Scan for the cell matching the given text and deliver its (X, Y) coordinate at center. 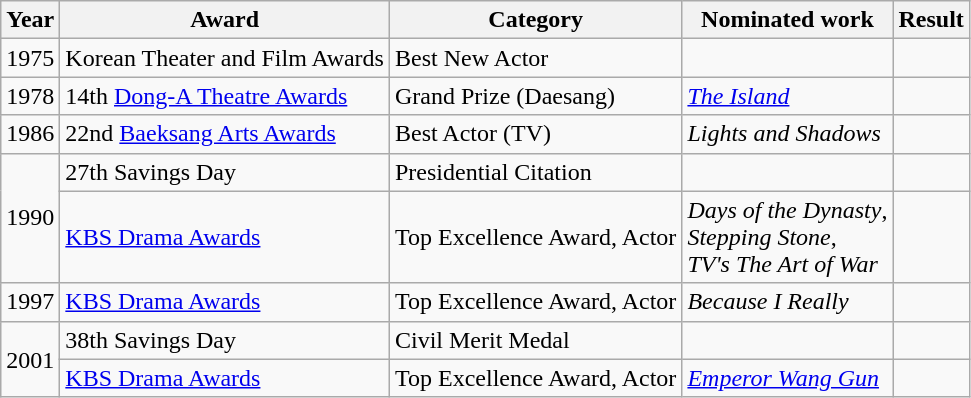
Grand Prize (Daesang) (535, 96)
1986 (30, 134)
1975 (30, 58)
Presidential Citation (535, 172)
Korean Theater and Film Awards (225, 58)
1990 (30, 218)
Emperor Wang Gun (788, 378)
22nd Baeksang Arts Awards (225, 134)
Best Actor (TV) (535, 134)
Category (535, 20)
1997 (30, 302)
2001 (30, 359)
The Island (788, 96)
27th Savings Day (225, 172)
Result (931, 20)
Award (225, 20)
14th Dong-A Theatre Awards (225, 96)
Civil Merit Medal (535, 340)
Days of the Dynasty, Stepping Stone, TV's The Art of War (788, 237)
Lights and Shadows (788, 134)
38th Savings Day (225, 340)
Because I Really (788, 302)
Best New Actor (535, 58)
Nominated work (788, 20)
Year (30, 20)
1978 (30, 96)
